For the text-containing cell, return its midpoint in (X, Y) coordinate format. 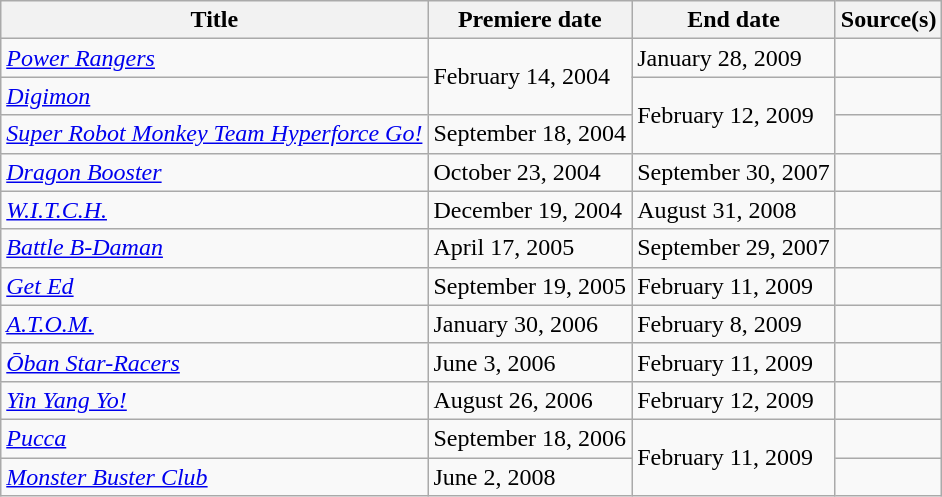
September 30, 2007 (734, 172)
Source(s) (888, 20)
Get Ed (214, 286)
December 19, 2004 (530, 210)
Power Rangers (214, 58)
September 18, 2006 (530, 438)
January 30, 2006 (530, 324)
A.T.O.M. (214, 324)
Yin Yang Yo! (214, 400)
Dragon Booster (214, 172)
April 17, 2005 (530, 248)
August 31, 2008 (734, 210)
Premiere date (530, 20)
February 8, 2009 (734, 324)
Title (214, 20)
August 26, 2006 (530, 400)
June 2, 2008 (530, 477)
Monster Buster Club (214, 477)
September 19, 2005 (530, 286)
February 14, 2004 (530, 77)
June 3, 2006 (530, 362)
W.I.T.C.H. (214, 210)
Super Robot Monkey Team Hyperforce Go! (214, 134)
Digimon (214, 96)
Ōban Star-Racers (214, 362)
October 23, 2004 (530, 172)
January 28, 2009 (734, 58)
End date (734, 20)
September 29, 2007 (734, 248)
Pucca (214, 438)
Battle B-Daman (214, 248)
September 18, 2004 (530, 134)
